Output the [x, y] coordinate of the center of the cell containing the given text.  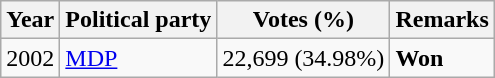
Won [442, 58]
MDP [138, 58]
Year [30, 20]
2002 [30, 58]
Political party [138, 20]
Remarks [442, 20]
22,699 (34.98%) [304, 58]
Votes (%) [304, 20]
